Detect which cell encompasses the target text, then output its (X, Y) center coordinate. 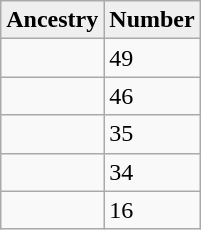
Ancestry (52, 20)
46 (152, 96)
49 (152, 58)
16 (152, 210)
Number (152, 20)
35 (152, 134)
34 (152, 172)
